Return the [x, y] coordinate for the center point of the cell that contains the specified text.  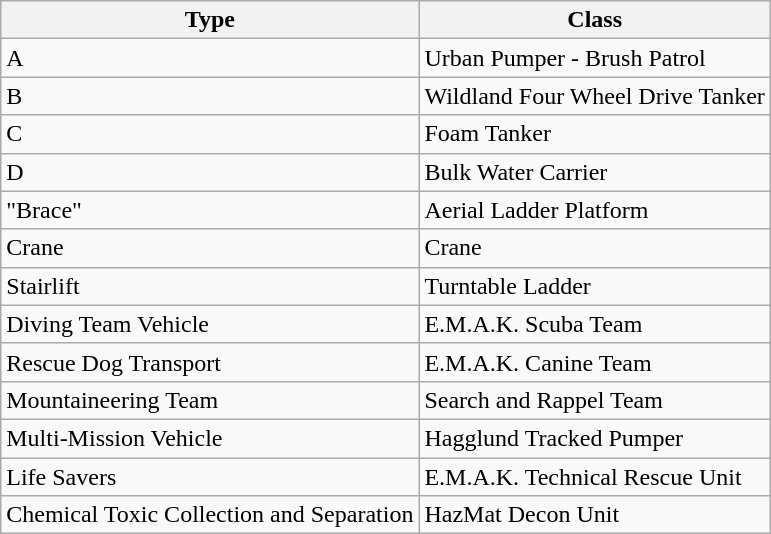
Aerial Ladder Platform [594, 210]
Mountaineering Team [210, 400]
Multi-Mission Vehicle [210, 438]
"Brace" [210, 210]
Urban Pumper - Brush Patrol [594, 58]
Bulk Water Carrier [594, 172]
D [210, 172]
B [210, 96]
Foam Tanker [594, 134]
E.M.A.K. Technical Rescue Unit [594, 477]
E.M.A.K. Canine Team [594, 362]
C [210, 134]
Stairlift [210, 286]
A [210, 58]
Search and Rappel Team [594, 400]
Type [210, 20]
E.M.A.K. Scuba Team [594, 324]
Chemical Toxic Collection and Separation [210, 515]
Diving Team Vehicle [210, 324]
Wildland Four Wheel Drive Tanker [594, 96]
HazMat Decon Unit [594, 515]
Hagglund Tracked Pumper [594, 438]
Turntable Ladder [594, 286]
Rescue Dog Transport [210, 362]
Life Savers [210, 477]
Class [594, 20]
